Locate the cell with the specified text and output its [X, Y] center coordinate. 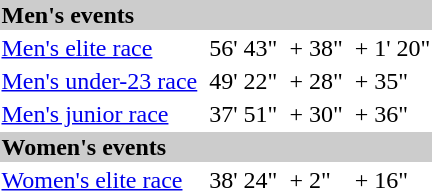
Women's events [216, 147]
Men's under-23 race [100, 81]
Men's elite race [100, 48]
+ 1' 20" [392, 48]
49' 22" [244, 81]
37' 51" [244, 114]
+ 35" [392, 81]
Men's events [216, 15]
Men's junior race [100, 114]
+ 28" [316, 81]
+ 38" [316, 48]
+ 36" [392, 114]
+ 30" [316, 114]
56' 43" [244, 48]
